Detect which cell encompasses the target text, then output its [X, Y] center coordinate. 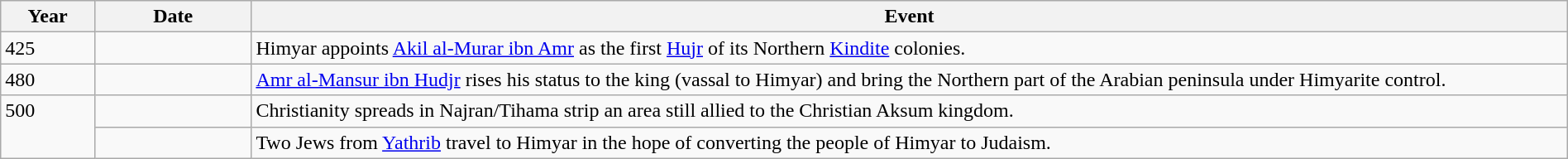
480 [48, 79]
Year [48, 17]
Christianity spreads in Najran/Tihama strip an area still allied to the Christian Aksum kingdom. [910, 111]
Amr al-Mansur ibn Hudjr rises his status to the king (vassal to Himyar) and bring the Northern part of the Arabian peninsula under Himyarite control. [910, 79]
500 [48, 127]
425 [48, 48]
Event [910, 17]
Himyar appoints Akil al-Murar ibn Amr as the first Hujr of its Northern Kindite colonies. [910, 48]
Two Jews from Yathrib travel to Himyar in the hope of converting the people of Himyar to Judaism. [910, 142]
Date [172, 17]
